From the cell containing the given text, extract its center point as [X, Y] coordinate. 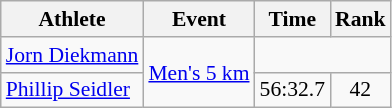
Men's 5 km [198, 72]
56:32.7 [292, 90]
Rank [360, 19]
Jorn Diekmann [72, 55]
Phillip Seidler [72, 90]
Event [198, 19]
Athlete [72, 19]
42 [360, 90]
Time [292, 19]
